Find where the given text appears and provide that cell's center as [X, Y] coordinate. 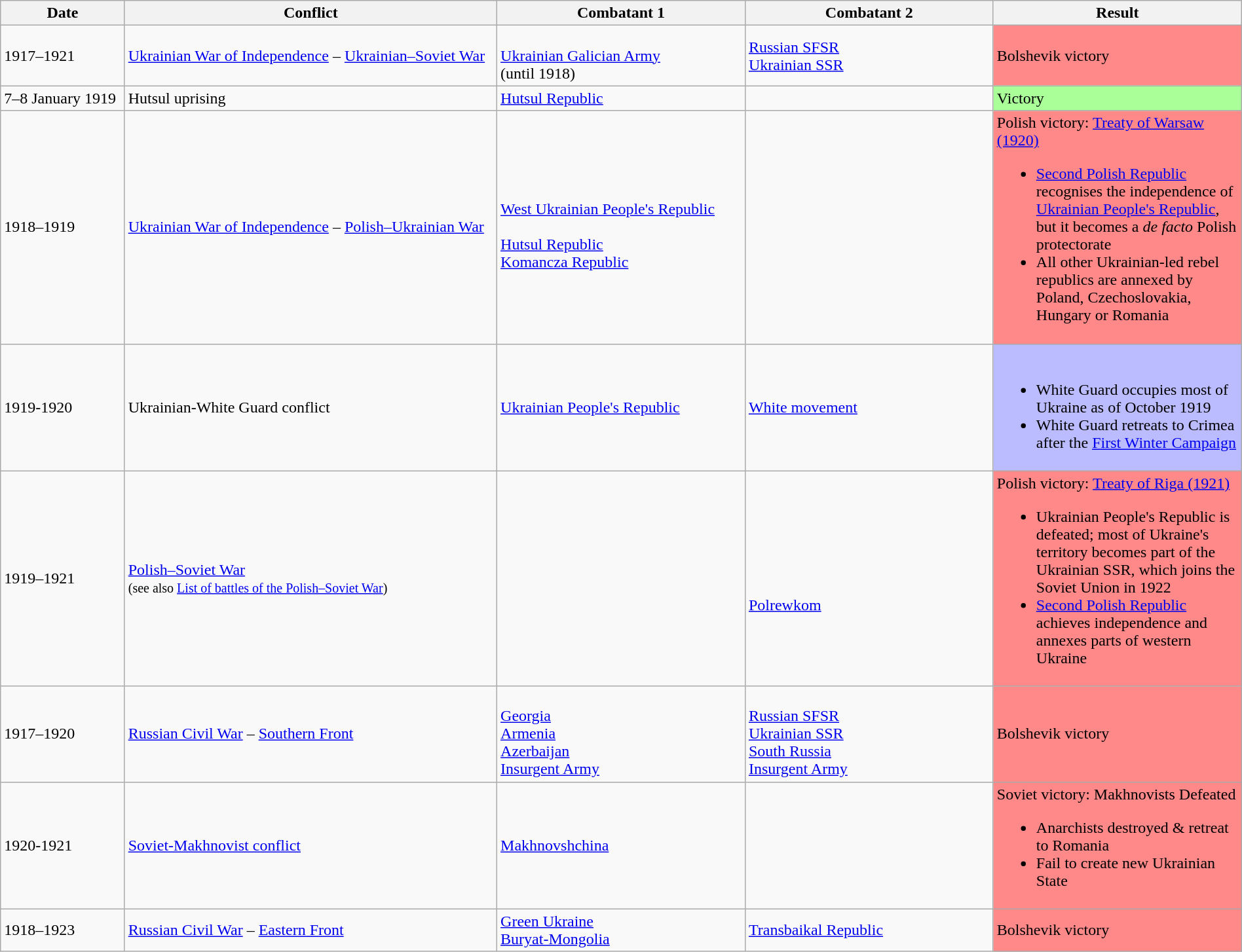
Date [63, 13]
Georgia Armenia Azerbaijan Insurgent Army [621, 734]
1918–1919 [63, 227]
Russian SFSR Ukrainian SSR South Russia Insurgent Army [869, 734]
Ukrainian War of Independence – Polish–Ukrainian War [310, 227]
White Guard occupies most of Ukraine as of October 1919White Guard retreats to Crimea after the First Winter Campaign [1118, 407]
1920-1921 [63, 845]
West Ukrainian People's Republic Hutsul Republic Komancza Republic [621, 227]
Hutsul Republic [621, 98]
Transbaikal Republic [869, 930]
Ukrainian People's Republic [621, 407]
1919-1920 [63, 407]
Combatant 1 [621, 13]
Victory [1118, 98]
7–8 January 1919 [63, 98]
Polish–Soviet War (see also List of battles of the Polish–Soviet War) [310, 579]
Makhnovshchina [621, 845]
Conflict [310, 13]
1919–1921 [63, 579]
Russian Civil War – Eastern Front [310, 930]
Soviet-Makhnovist conflict [310, 845]
1917–1921 [63, 56]
White movement [869, 407]
Ukrainian Galician Army (until 1918) [621, 56]
1918–1923 [63, 930]
Soviet victory: Makhnovists DefeatedAnarchists destroyed & retreat to RomaniaFail to create new Ukrainian State [1118, 845]
Hutsul uprising [310, 98]
Polrewkom [869, 579]
1917–1920 [63, 734]
Green UkraineBuryat-Mongolia [621, 930]
Ukrainian War of Independence – Ukrainian–Soviet War [310, 56]
Combatant 2 [869, 13]
Russian SFSR Ukrainian SSR [869, 56]
Ukrainian-White Guard conflict [310, 407]
Result [1118, 13]
Russian Civil War – Southern Front [310, 734]
